Provide the (X, Y) coordinate of the cell's center where the given text is located.  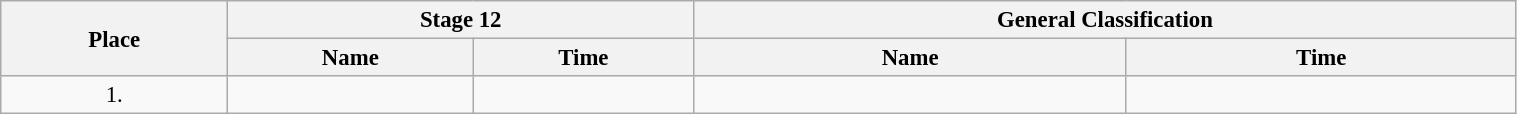
General Classification (1105, 20)
1. (114, 95)
Place (114, 38)
Stage 12 (461, 20)
